Detect which cell encompasses the target text, then output its (X, Y) center coordinate. 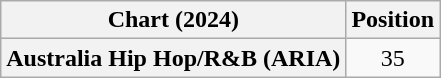
Australia Hip Hop/R&B (ARIA) (174, 58)
Position (393, 20)
35 (393, 58)
Chart (2024) (174, 20)
